Pinpoint the cell where the given text exists, returning its [X, Y] midpoint coordinate. 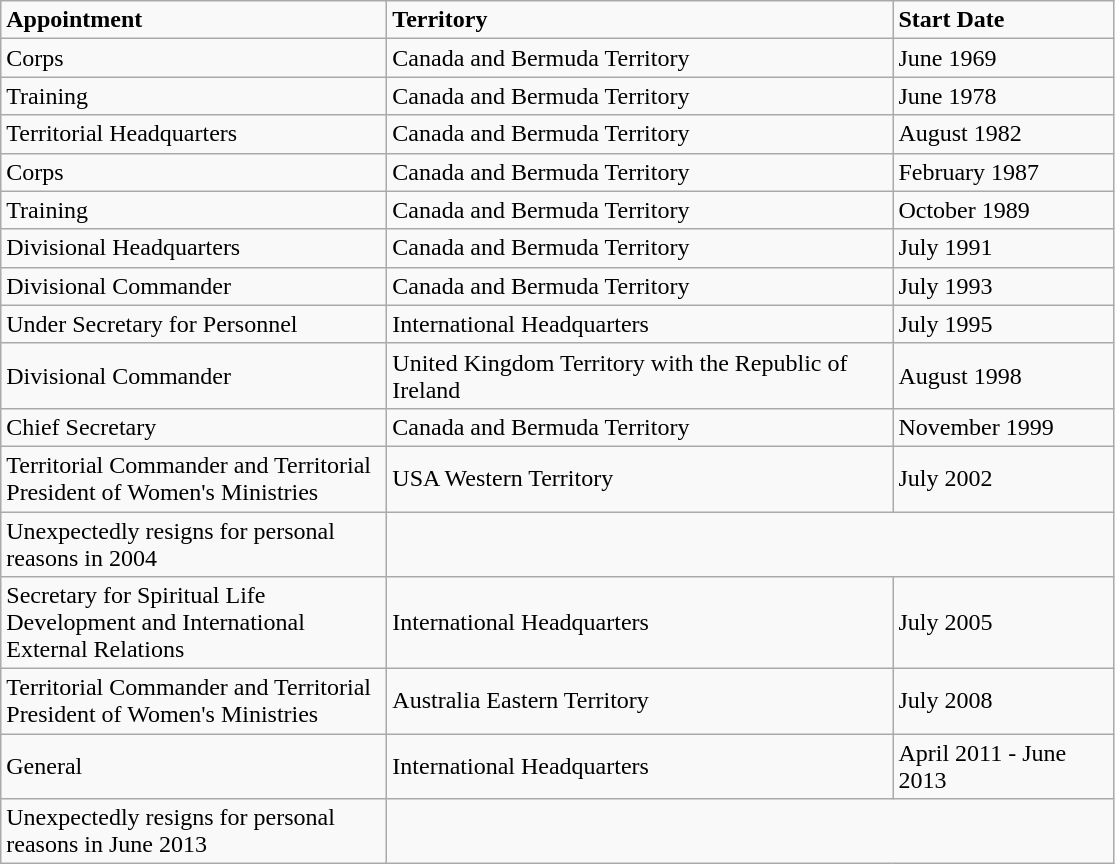
November 1999 [1004, 427]
USA Western Territory [640, 478]
February 1987 [1004, 172]
July 2002 [1004, 478]
July 1995 [1004, 324]
August 1982 [1004, 134]
Appointment [194, 20]
Under Secretary for Personnel [194, 324]
July 1993 [1004, 286]
Secretary for Spiritual Life Development and International External Relations [194, 623]
August 1998 [1004, 376]
October 1989 [1004, 210]
July 2005 [1004, 623]
Territory [640, 20]
June 1978 [1004, 96]
Chief Secretary [194, 427]
June 1969 [1004, 58]
Australia Eastern Territory [640, 702]
Divisional Headquarters [194, 248]
General [194, 766]
Unexpectedly resigns for personal reasons in June 2013 [194, 832]
July 2008 [1004, 702]
Territorial Headquarters [194, 134]
Unexpectedly resigns for personal reasons in 2004 [194, 544]
United Kingdom Territory with the Republic of Ireland [640, 376]
July 1991 [1004, 248]
April 2011 - June 2013 [1004, 766]
Start Date [1004, 20]
